Search for the cell housing the specified text and yield its [x, y] center coordinate. 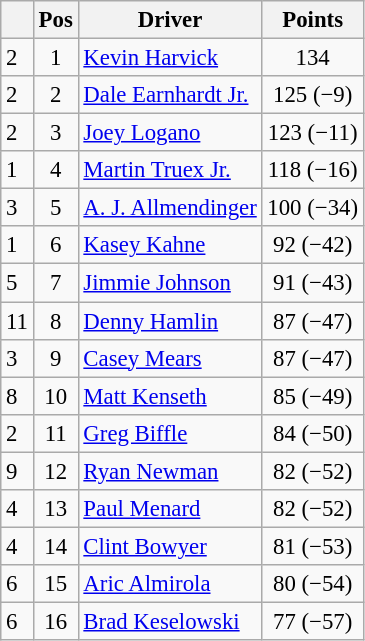
134 [312, 58]
16 [56, 621]
100 (−34) [312, 208]
7 [56, 283]
84 (−50) [312, 433]
80 (−54) [312, 584]
Brad Keselowski [170, 621]
85 (−49) [312, 396]
12 [56, 471]
Casey Mears [170, 358]
Pos [56, 20]
Points [312, 20]
Matt Kenseth [170, 396]
Martin Truex Jr. [170, 170]
Jimmie Johnson [170, 283]
15 [56, 584]
Kasey Kahne [170, 245]
77 (−57) [312, 621]
91 (−43) [312, 283]
Paul Menard [170, 509]
Aric Almirola [170, 584]
14 [56, 546]
Clint Bowyer [170, 546]
10 [56, 396]
125 (−9) [312, 95]
92 (−42) [312, 245]
A. J. Allmendinger [170, 208]
Dale Earnhardt Jr. [170, 95]
Joey Logano [170, 133]
Greg Biffle [170, 433]
Denny Hamlin [170, 321]
Kevin Harvick [170, 58]
13 [56, 509]
118 (−16) [312, 170]
Ryan Newman [170, 471]
81 (−53) [312, 546]
123 (−11) [312, 133]
Driver [170, 20]
